Return [x, y] of the center of cell containing provided text 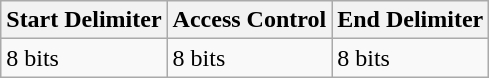
Access Control [250, 20]
End Delimiter [410, 20]
Start Delimiter [84, 20]
